Return (x, y) of the center of cell containing provided text 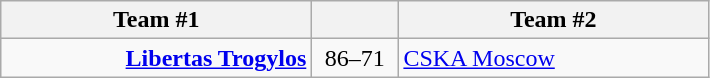
CSKA Moscow (554, 58)
86–71 (355, 58)
Team #1 (156, 20)
Libertas Trogylos (156, 58)
Team #2 (554, 20)
